Find where the given text appears and provide that cell's center as (X, Y) coordinate. 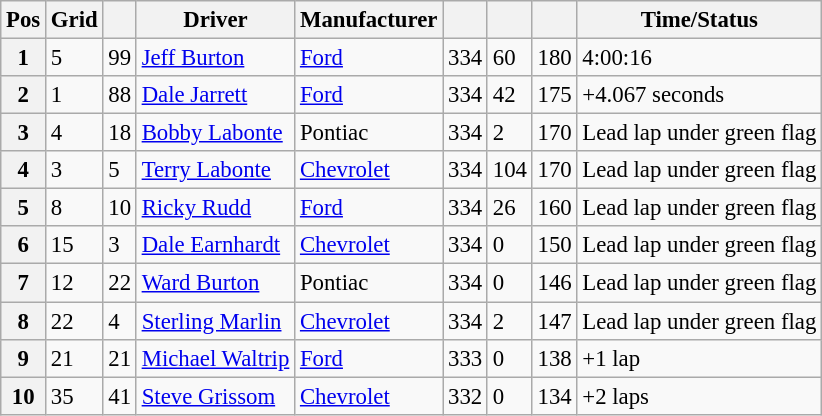
Pos (24, 20)
Jeff Burton (215, 58)
41 (120, 396)
Time/Status (700, 20)
146 (554, 283)
180 (554, 58)
15 (74, 245)
35 (74, 396)
333 (466, 358)
138 (554, 358)
Manufacturer (369, 20)
Bobby Labonte (215, 133)
104 (510, 170)
160 (554, 208)
Driver (215, 20)
Steve Grissom (215, 396)
4:00:16 (700, 58)
12 (74, 283)
42 (510, 95)
9 (24, 358)
18 (120, 133)
134 (554, 396)
150 (554, 245)
175 (554, 95)
60 (510, 58)
Ward Burton (215, 283)
Ricky Rudd (215, 208)
332 (466, 396)
Grid (74, 20)
Dale Jarrett (215, 95)
7 (24, 283)
88 (120, 95)
+1 lap (700, 358)
26 (510, 208)
+2 laps (700, 396)
147 (554, 321)
Michael Waltrip (215, 358)
+4.067 seconds (700, 95)
6 (24, 245)
Sterling Marlin (215, 321)
Terry Labonte (215, 170)
Dale Earnhardt (215, 245)
99 (120, 58)
